Detect which cell encompasses the target text, then output its (X, Y) center coordinate. 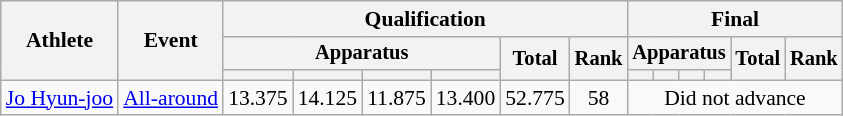
58 (599, 98)
Athlete (60, 40)
14.125 (328, 98)
Jo Hyun-joo (60, 98)
Did not advance (734, 98)
Event (170, 40)
52.775 (534, 98)
Final (734, 19)
13.400 (466, 98)
13.375 (258, 98)
11.875 (396, 98)
All-around (170, 98)
Qualification (425, 19)
